Identify which cell holds the provided text, then report its (x, y) central coordinate. 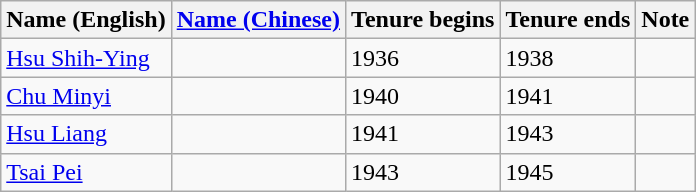
Note (666, 20)
Tsai Pei (86, 172)
1936 (423, 58)
Chu Minyi (86, 96)
Hsu Shih-Ying (86, 58)
1945 (568, 172)
Name (Chinese) (258, 20)
1940 (423, 96)
1938 (568, 58)
Name (English) (86, 20)
Tenure begins (423, 20)
Hsu Liang (86, 134)
Tenure ends (568, 20)
